Search for the cell housing the specified text and yield its [X, Y] center coordinate. 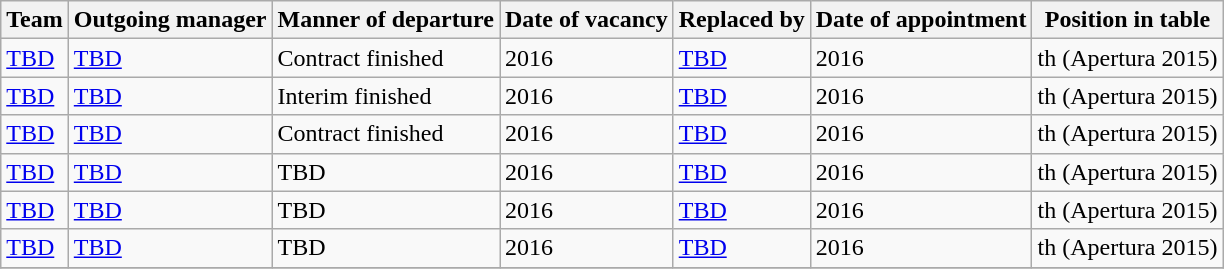
Date of appointment [921, 20]
Interim finished [386, 96]
Outgoing manager [170, 20]
Manner of departure [386, 20]
Date of vacancy [587, 20]
Replaced by [742, 20]
Position in table [1128, 20]
Team [35, 20]
